Pinpoint the cell where the given text exists, returning its [x, y] midpoint coordinate. 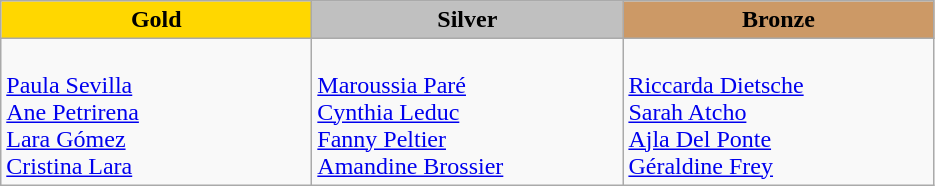
Silver [468, 20]
Maroussia ParéCynthia LeducFanny PeltierAmandine Brossier [468, 112]
Bronze [778, 20]
Riccarda DietscheSarah AtchoAjla Del PonteGéraldine Frey [778, 112]
Gold [156, 20]
Paula SevillaAne PetrirenaLara GómezCristina Lara [156, 112]
